For the text-containing cell, return its midpoint in (x, y) coordinate format. 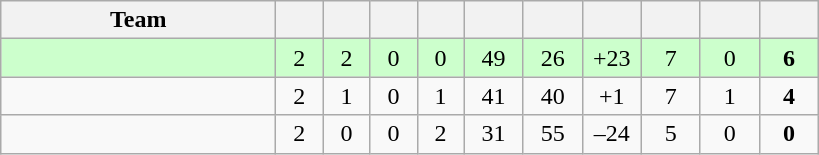
Team (138, 20)
41 (494, 96)
5 (670, 134)
6 (788, 58)
55 (552, 134)
–24 (612, 134)
+1 (612, 96)
31 (494, 134)
4 (788, 96)
+23 (612, 58)
26 (552, 58)
49 (494, 58)
40 (552, 96)
